Identify which cell holds the provided text, then report its [x, y] central coordinate. 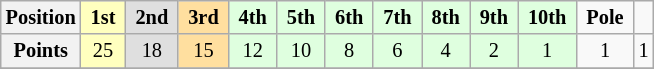
10 [301, 51]
2nd [152, 17]
9th [494, 17]
5th [301, 17]
12 [253, 51]
Points [41, 51]
25 [104, 51]
4 [446, 51]
4th [253, 17]
Pole [604, 17]
18 [152, 51]
1st [104, 17]
7th [397, 17]
6th [349, 17]
6 [397, 51]
15 [203, 51]
2 [494, 51]
3rd [203, 17]
8 [349, 51]
8th [446, 17]
Position [41, 17]
10th [547, 17]
